From the cell containing the given text, extract its center point as [x, y] coordinate. 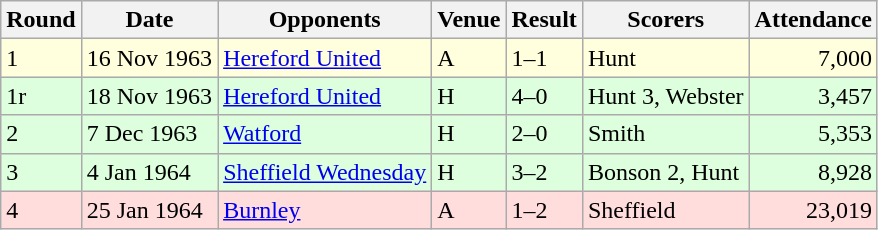
1 [41, 58]
3 [41, 172]
7 Dec 1963 [149, 134]
23,019 [813, 210]
3–2 [544, 172]
4–0 [544, 96]
Attendance [813, 20]
Venue [469, 20]
Hunt [666, 58]
Smith [666, 134]
Hunt 3, Webster [666, 96]
1–1 [544, 58]
Date [149, 20]
1r [41, 96]
Burnley [325, 210]
7,000 [813, 58]
18 Nov 1963 [149, 96]
Round [41, 20]
Sheffield Wednesday [325, 172]
Result [544, 20]
Watford [325, 134]
2–0 [544, 134]
25 Jan 1964 [149, 210]
1–2 [544, 210]
2 [41, 134]
Scorers [666, 20]
8,928 [813, 172]
3,457 [813, 96]
4 Jan 1964 [149, 172]
16 Nov 1963 [149, 58]
Bonson 2, Hunt [666, 172]
5,353 [813, 134]
4 [41, 210]
Opponents [325, 20]
Sheffield [666, 210]
